From the cell containing the given text, extract its center point as [X, Y] coordinate. 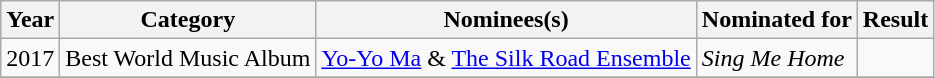
Yo-Yo Ma & The Silk Road Ensemble [506, 58]
Best World Music Album [188, 58]
Result [895, 20]
2017 [30, 58]
Nominees(s) [506, 20]
Nominated for [776, 20]
Category [188, 20]
Sing Me Home [776, 58]
Year [30, 20]
